Locate the cell with the specified text and output its [X, Y] center coordinate. 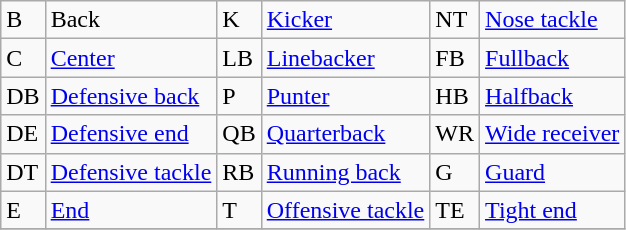
E [23, 210]
Guard [552, 172]
DB [23, 96]
T [239, 210]
K [239, 20]
Quarterback [346, 134]
LB [239, 58]
Nose tackle [552, 20]
TE [455, 210]
Wide receiver [552, 134]
C [23, 58]
Back [131, 20]
NT [455, 20]
QB [239, 134]
HB [455, 96]
Kicker [346, 20]
B [23, 20]
Tight end [552, 210]
Running back [346, 172]
Defensive end [131, 134]
G [455, 172]
Linebacker [346, 58]
FB [455, 58]
Defensive tackle [131, 172]
WR [455, 134]
RB [239, 172]
Center [131, 58]
Defensive back [131, 96]
Fullback [552, 58]
End [131, 210]
DT [23, 172]
Offensive tackle [346, 210]
Punter [346, 96]
P [239, 96]
Halfback [552, 96]
DE [23, 134]
